Determine the [x, y] coordinate at the center of the cell enclosing the given text.  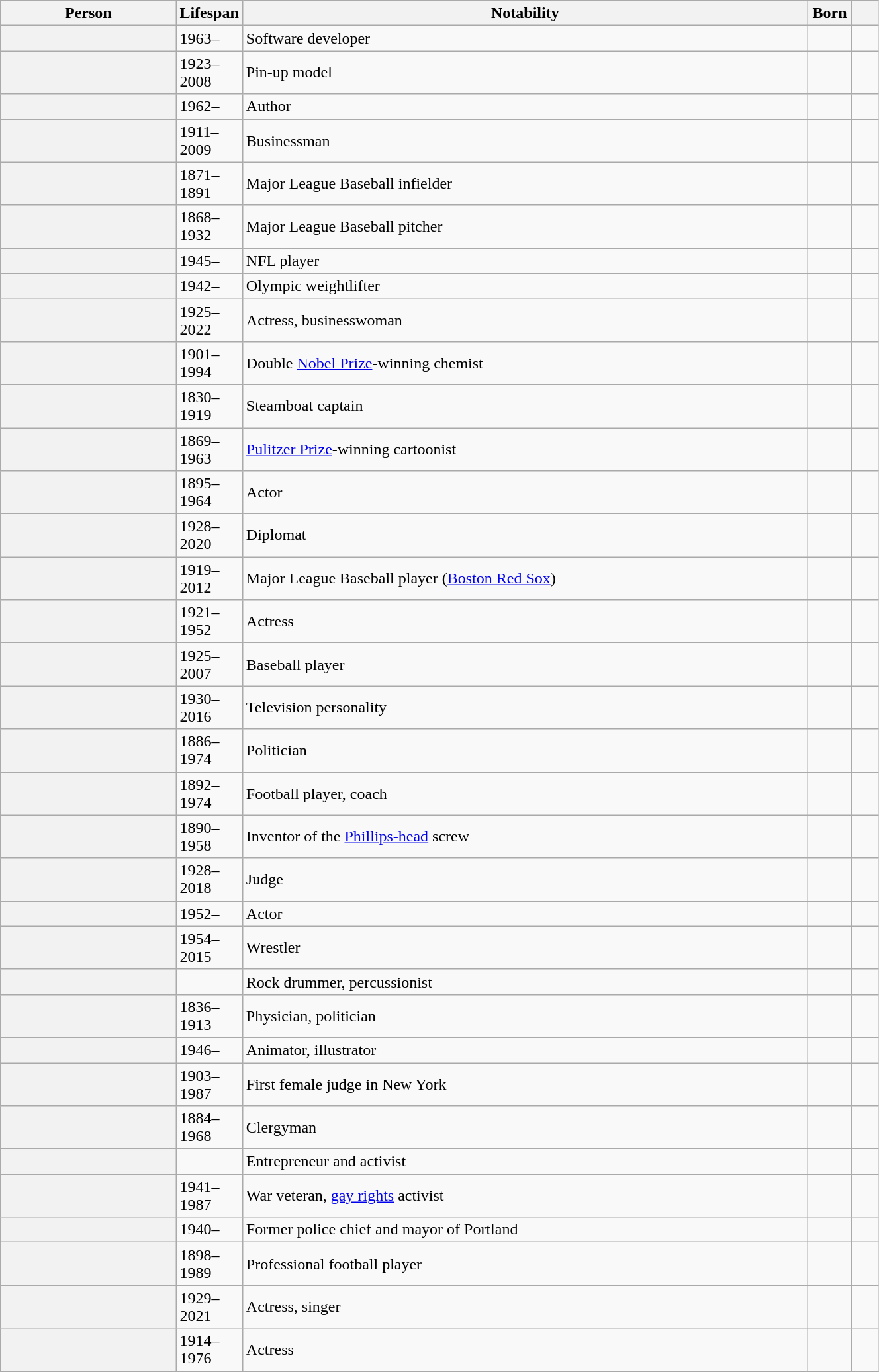
1895–1964 [209, 492]
Businessman [525, 140]
Television personality [525, 708]
1901–1994 [209, 363]
First female judge in New York [525, 1084]
Baseball player [525, 664]
Major League Baseball infielder [525, 184]
Lifespan [209, 13]
Actress, singer [525, 1307]
Former police chief and mayor of Portland [525, 1230]
Notability [525, 13]
1925–2022 [209, 320]
Double Nobel Prize-winning chemist [525, 363]
1923–2008 [209, 73]
1952– [209, 914]
1925–2007 [209, 664]
1940– [209, 1230]
1928–2020 [209, 536]
1962– [209, 107]
1836–1913 [209, 1016]
Pin-up model [525, 73]
1942– [209, 286]
Major League Baseball pitcher [525, 226]
1830–1919 [209, 406]
1921–1952 [209, 622]
1869–1963 [209, 449]
NFL player [525, 261]
1941–1987 [209, 1196]
1963– [209, 38]
Diplomat [525, 536]
Professional football player [525, 1264]
Pulitzer Prize-winning cartoonist [525, 449]
Judge [525, 880]
1884–1968 [209, 1127]
Entrepreneur and activist [525, 1162]
1886–1974 [209, 750]
Clergyman [525, 1127]
Politician [525, 750]
Animator, illustrator [525, 1050]
1868–1932 [209, 226]
1898–1989 [209, 1264]
1892–1974 [209, 794]
Actress, businesswoman [525, 320]
Person [89, 13]
1871–1891 [209, 184]
Olympic weightlifter [525, 286]
1930–2016 [209, 708]
Wrestler [525, 947]
Football player, coach [525, 794]
1946– [209, 1050]
1929–2021 [209, 1307]
1890–1958 [209, 836]
1954–2015 [209, 947]
Physician, politician [525, 1016]
Steamboat captain [525, 406]
1919–2012 [209, 578]
1914–1976 [209, 1350]
1903–1987 [209, 1084]
1928–2018 [209, 880]
1911–2009 [209, 140]
Born [829, 13]
Inventor of the Phillips-head screw [525, 836]
Author [525, 107]
1945– [209, 261]
War veteran, gay rights activist [525, 1196]
Rock drummer, percussionist [525, 982]
Major League Baseball player (Boston Red Sox) [525, 578]
Software developer [525, 38]
